Scan for the cell matching the given text and deliver its (X, Y) coordinate at center. 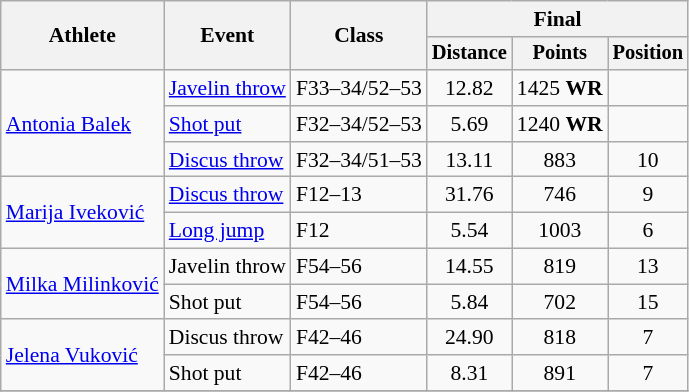
9 (648, 195)
8.31 (470, 373)
12.82 (470, 88)
1240 WR (560, 124)
Position (648, 54)
Jelena Vuković (82, 356)
24.90 (470, 338)
746 (560, 195)
1425 WR (560, 88)
5.84 (470, 302)
Points (560, 54)
818 (560, 338)
14.55 (470, 267)
Class (359, 36)
Distance (470, 54)
10 (648, 160)
5.69 (470, 124)
13 (648, 267)
F32–34/52–53 (359, 124)
F32–34/51–53 (359, 160)
6 (648, 231)
883 (560, 160)
Long jump (228, 231)
1003 (560, 231)
15 (648, 302)
31.76 (470, 195)
F12–13 (359, 195)
F33–34/52–53 (359, 88)
Antonia Balek (82, 124)
Event (228, 36)
819 (560, 267)
13.11 (470, 160)
702 (560, 302)
Athlete (82, 36)
Milka Milinković (82, 284)
F12 (359, 231)
Marija Iveković (82, 212)
Final (558, 19)
5.54 (470, 231)
891 (560, 373)
